Identify which cell holds the provided text, then report its [x, y] central coordinate. 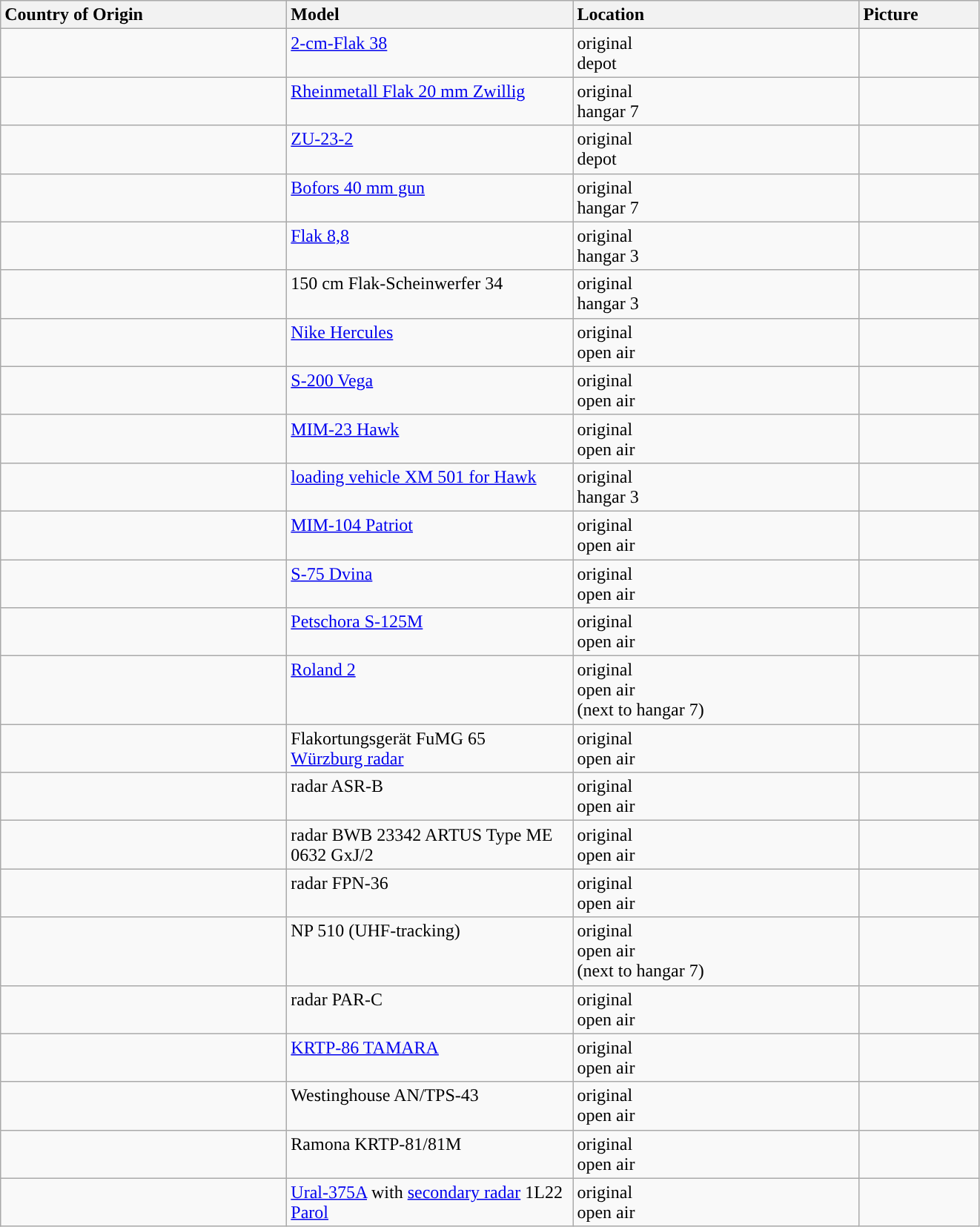
radar PAR-C [430, 1010]
loading vehicle XM 501 for Hawk [430, 486]
Bofors 40 mm gun [430, 197]
Nike Hercules [430, 343]
KRTP-86 TAMARA [430, 1057]
ZU-23-2 [430, 150]
Picture [919, 15]
150 cm Flak-Scheinwerfer 34 [430, 294]
Petschora S-125M [430, 632]
Flak 8,8 [430, 246]
Roland 2 [430, 690]
Rheinmetall Flak 20 mm Zwillig [430, 101]
MIM-104 Patriot [430, 535]
Model [430, 15]
Westinghouse AN/TPS-43 [430, 1106]
radar BWB 23342 ARTUS Type ME 0632 GxJ/2 [430, 845]
Location [716, 15]
MIM-23 Hawk [430, 439]
S-200 Vega [430, 390]
S-75 Dvina [430, 583]
Flakortungsgerät FuMG 65Würzburg radar [430, 749]
Ural-375A with secondary radar 1L22 Parol [430, 1203]
2-cm-Flak 38 [430, 53]
Ramona KRTP-81/81M [430, 1154]
radar ASR-B [430, 796]
radar FPN-36 [430, 893]
NP 510 (UHF-tracking) [430, 951]
Country of Origin [144, 15]
original hangar 7 [716, 101]
originalhangar 7 [716, 197]
